From the cell containing the given text, extract its center point as [x, y] coordinate. 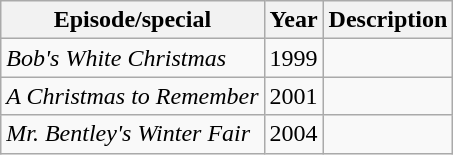
Bob's White Christmas [132, 58]
1999 [294, 58]
Episode/special [132, 20]
Mr. Bentley's Winter Fair [132, 134]
A Christmas to Remember [132, 96]
Description [388, 20]
Year [294, 20]
2004 [294, 134]
2001 [294, 96]
